Output the [X, Y] coordinate of the center of the cell containing the given text.  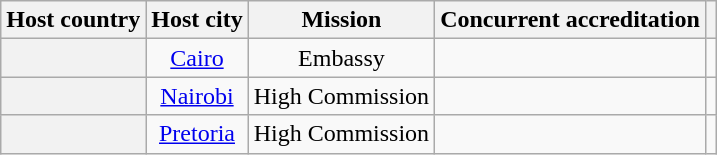
Cairo [197, 58]
Concurrent accreditation [570, 20]
Pretoria [197, 134]
Mission [341, 20]
Nairobi [197, 96]
Host city [197, 20]
Embassy [341, 58]
Host country [74, 20]
